Locate the cell with the specified text and output its (x, y) center coordinate. 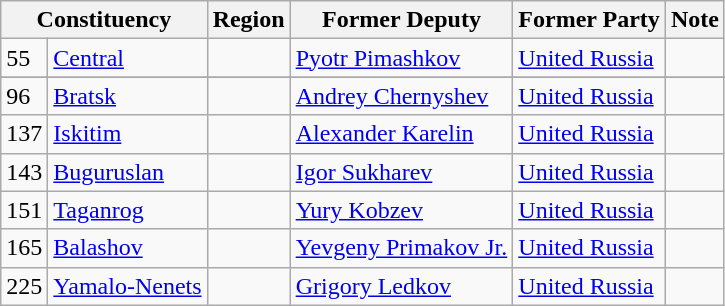
Taganrog (128, 210)
55 (24, 58)
Constituency (104, 20)
Yury Kobzev (402, 210)
Balashov (128, 248)
Yevgeny Primakov Jr. (402, 248)
Igor Sukharev (402, 172)
Grigory Ledkov (402, 286)
Yamalo-Nenets (128, 286)
Former Deputy (402, 20)
Iskitim (128, 134)
Pyotr Pimashkov (402, 58)
Note (694, 20)
Former Party (590, 20)
137 (24, 134)
143 (24, 172)
Central (128, 58)
Alexander Karelin (402, 134)
165 (24, 248)
225 (24, 286)
Andrey Chernyshev (402, 96)
96 (24, 96)
Region (248, 20)
Bratsk (128, 96)
Buguruslan (128, 172)
151 (24, 210)
